Output the (X, Y) coordinate of the center of the cell containing the given text.  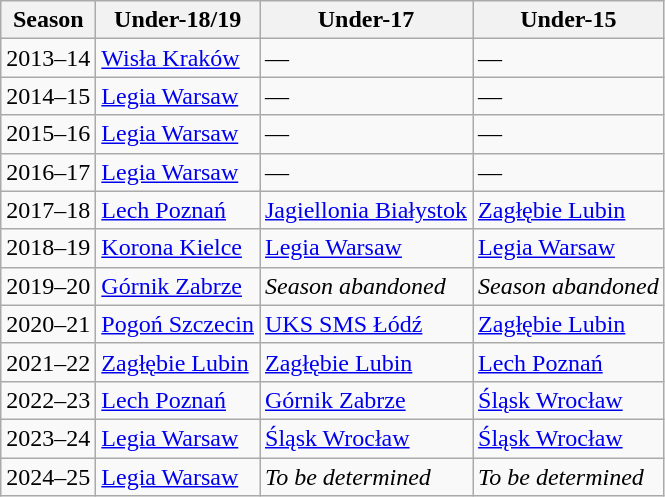
Under-15 (569, 20)
2015–16 (48, 134)
2020–21 (48, 324)
2013–14 (48, 58)
Jagiellonia Białystok (366, 210)
Korona Kielce (178, 248)
2019–20 (48, 286)
2022–23 (48, 400)
2017–18 (48, 210)
Under-18/19 (178, 20)
2023–24 (48, 438)
UKS SMS Łódź (366, 324)
2021–22 (48, 362)
2018–19 (48, 248)
Under-17 (366, 20)
2016–17 (48, 172)
Pogoń Szczecin (178, 324)
Season (48, 20)
2014–15 (48, 96)
2024–25 (48, 477)
Wisła Kraków (178, 58)
